Output the (x, y) coordinate of the center of the cell containing the given text.  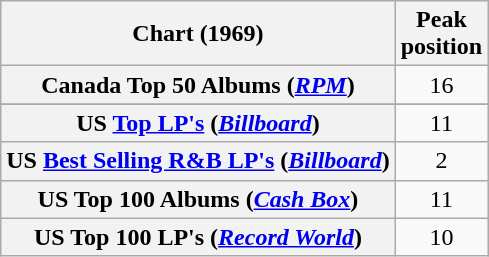
US Top LP's (Billboard) (198, 123)
US Top 100 Albums (Cash Box) (198, 199)
Canada Top 50 Albums (RPM) (198, 85)
US Top 100 LP's (Record World) (198, 237)
10 (441, 237)
US Best Selling R&B LP's (Billboard) (198, 161)
2 (441, 161)
Chart (1969) (198, 34)
Peakposition (441, 34)
16 (441, 85)
